Scan for the cell matching the given text and deliver its (X, Y) coordinate at center. 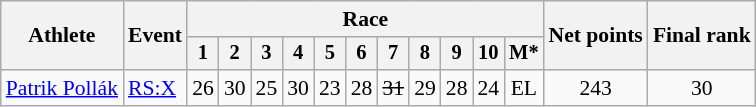
9 (457, 54)
Event (155, 36)
Net points (596, 36)
Race (365, 19)
M* (524, 54)
EL (524, 88)
Athlete (62, 36)
4 (298, 54)
6 (362, 54)
5 (330, 54)
1 (203, 54)
3 (267, 54)
26 (203, 88)
24 (488, 88)
RS:X (155, 88)
25 (267, 88)
23 (330, 88)
31 (393, 88)
243 (596, 88)
29 (425, 88)
2 (235, 54)
8 (425, 54)
Patrik Pollák (62, 88)
7 (393, 54)
10 (488, 54)
Final rank (702, 36)
